Scan for the cell matching the given text and deliver its [X, Y] coordinate at center. 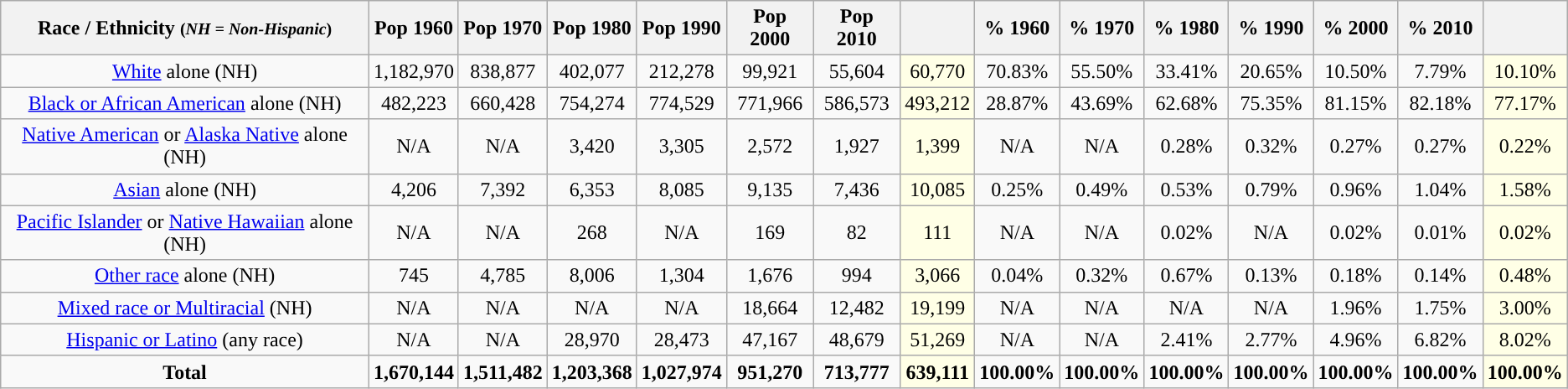
586,573 [857, 103]
82.18% [1441, 103]
8.02% [1524, 340]
% 2000 [1355, 29]
28,473 [682, 340]
1,511,482 [503, 371]
838,877 [503, 71]
0.67% [1186, 276]
0.22% [1524, 146]
0.04% [1017, 276]
% 1960 [1017, 29]
7,392 [503, 189]
7.79% [1441, 71]
75.35% [1271, 103]
713,777 [857, 371]
20.65% [1271, 71]
33.41% [1186, 71]
1.75% [1441, 308]
4,785 [503, 276]
4,206 [414, 189]
639,111 [938, 371]
1.58% [1524, 189]
Pop 2000 [770, 29]
10.10% [1524, 71]
0.49% [1102, 189]
Mixed race or Multiracial (NH) [185, 308]
3,420 [591, 146]
0.48% [1524, 276]
77.17% [1524, 103]
Asian alone (NH) [185, 189]
Hispanic or Latino (any race) [185, 340]
Other race alone (NH) [185, 276]
Native American or Alaska Native alone (NH) [185, 146]
3,066 [938, 276]
99,921 [770, 71]
Pop 2010 [857, 29]
111 [938, 233]
0.14% [1441, 276]
12,482 [857, 308]
6,353 [591, 189]
212,278 [682, 71]
0.79% [1271, 189]
51,269 [938, 340]
3.00% [1524, 308]
70.83% [1017, 71]
% 1970 [1102, 29]
1,399 [938, 146]
1.04% [1441, 189]
19,199 [938, 308]
Pop 1970 [503, 29]
2,572 [770, 146]
1.96% [1355, 308]
White alone (NH) [185, 71]
771,966 [770, 103]
402,077 [591, 71]
43.69% [1102, 103]
1,182,970 [414, 71]
Pacific Islander or Native Hawaiian alone (NH) [185, 233]
Pop 1990 [682, 29]
48,679 [857, 340]
Pop 1960 [414, 29]
0.96% [1355, 189]
754,274 [591, 103]
7,436 [857, 189]
0.25% [1017, 189]
169 [770, 233]
Black or African American alone (NH) [185, 103]
1,927 [857, 146]
745 [414, 276]
28,970 [591, 340]
8,006 [591, 276]
1,670,144 [414, 371]
9,135 [770, 189]
55,604 [857, 71]
4.96% [1355, 340]
951,270 [770, 371]
10.50% [1355, 71]
0.13% [1271, 276]
0.28% [1186, 146]
% 1990 [1271, 29]
81.15% [1355, 103]
2.41% [1186, 340]
62.68% [1186, 103]
493,212 [938, 103]
Total [185, 371]
28.87% [1017, 103]
0.18% [1355, 276]
1,027,974 [682, 371]
10,085 [938, 189]
0.53% [1186, 189]
18,664 [770, 308]
660,428 [503, 103]
47,167 [770, 340]
994 [857, 276]
Race / Ethnicity (NH = Non-Hispanic) [185, 29]
55.50% [1102, 71]
6.82% [1441, 340]
3,305 [682, 146]
% 2010 [1441, 29]
1,676 [770, 276]
0.01% [1441, 233]
8,085 [682, 189]
482,223 [414, 103]
% 1980 [1186, 29]
2.77% [1271, 340]
60,770 [938, 71]
268 [591, 233]
1,203,368 [591, 371]
Pop 1980 [591, 29]
774,529 [682, 103]
82 [857, 233]
1,304 [682, 276]
